Identify which cell holds the provided text, then report its [x, y] central coordinate. 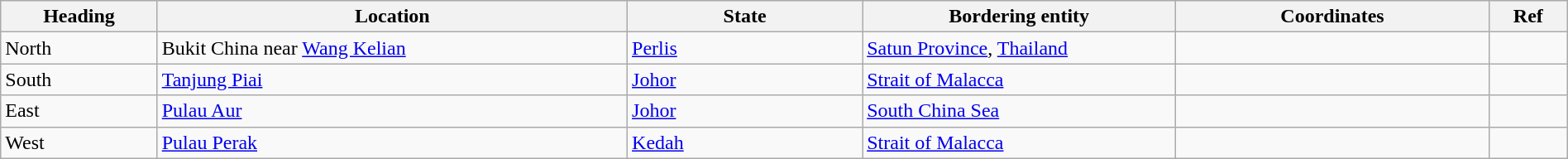
Perlis [745, 48]
Ref [1528, 17]
Pulau Perak [392, 142]
Bukit China near Wang Kelian [392, 48]
Bordering entity [1019, 17]
State [745, 17]
Tanjung Piai [392, 79]
East [79, 111]
Coordinates [1333, 17]
South [79, 79]
Heading [79, 17]
Pulau Aur [392, 111]
West [79, 142]
North [79, 48]
South China Sea [1019, 111]
Location [392, 17]
Satun Province, Thailand [1019, 48]
Kedah [745, 142]
